Capture the cell that displays the provided text and extract its [X, Y] central coordinate. 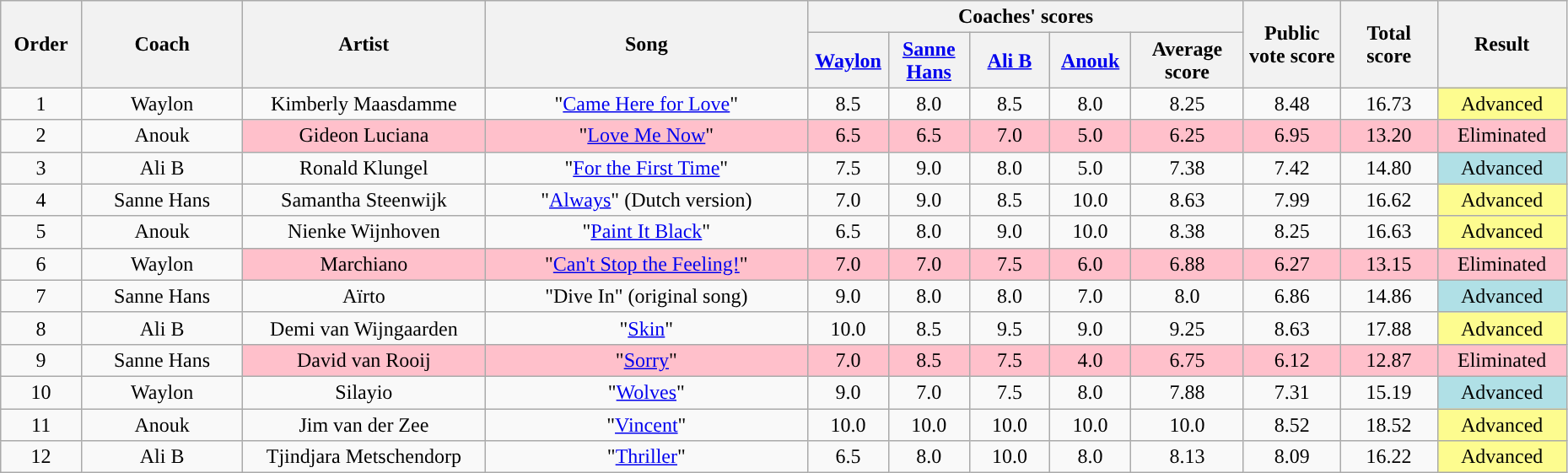
16.63 [1388, 232]
"Sorry" [646, 360]
"Always" (Dutch version) [646, 200]
10 [41, 392]
13.15 [1388, 264]
1 [41, 104]
"Vincent" [646, 424]
9 [41, 360]
Ronald Klungel [364, 168]
4 [41, 200]
7.38 [1187, 168]
3 [41, 168]
18.52 [1388, 424]
6.25 [1187, 136]
Coaches' scores [1026, 17]
2 [41, 136]
David van Rooij [364, 360]
6.86 [1292, 296]
9.5 [1010, 328]
Kimberly Maasdamme [364, 104]
"Love Me Now" [646, 136]
17.88 [1388, 328]
Demi van Wijngaarden [364, 328]
Order [41, 44]
Song [646, 44]
"Came Here for Love" [646, 104]
6.0 [1091, 264]
Samantha Steenwijk [364, 200]
Nienke Wijnhoven [364, 232]
6.75 [1187, 360]
7 [41, 296]
Gideon Luciana [364, 136]
Jim van der Zee [364, 424]
5 [41, 232]
15.19 [1388, 392]
6.12 [1292, 360]
Coach [162, 44]
7.99 [1292, 200]
Public vote score [1292, 44]
12 [41, 457]
16.73 [1388, 104]
14.80 [1388, 168]
6.88 [1187, 264]
7.88 [1187, 392]
8.09 [1292, 457]
"Thriller" [646, 457]
"Can't Stop the Feeling!" [646, 264]
8 [41, 328]
8.48 [1292, 104]
7.42 [1292, 168]
Average score [1187, 61]
4.0 [1091, 360]
Tjindjara Metschendorp [364, 457]
Result [1501, 44]
9.25 [1187, 328]
"For the First Time" [646, 168]
"Skin" [646, 328]
7.31 [1292, 392]
11 [41, 424]
Aïrto [364, 296]
Marchiano [364, 264]
"Paint It Black" [646, 232]
13.20 [1388, 136]
"Wolves" [646, 392]
8.38 [1187, 232]
16.62 [1388, 200]
Artist [364, 44]
6.95 [1292, 136]
6 [41, 264]
16.22 [1388, 457]
8.52 [1292, 424]
Silayio [364, 392]
Total score [1388, 44]
"Dive In" (original song) [646, 296]
14.86 [1388, 296]
8.13 [1187, 457]
6.27 [1292, 264]
12.87 [1388, 360]
